Capture the cell that displays the provided text and extract its (X, Y) central coordinate. 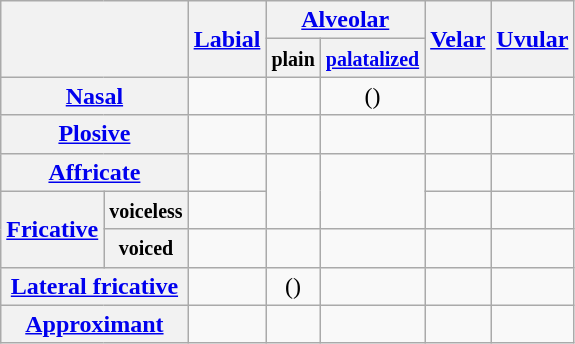
plain (293, 58)
Lateral fricative (94, 286)
Alveolar (346, 20)
Approximant (94, 324)
voiceless (146, 210)
Affricate (94, 172)
Uvular (532, 39)
Plosive (94, 134)
Labial (227, 39)
voiced (146, 248)
Nasal (94, 96)
Velar (458, 39)
palatalized (372, 58)
Fricative (52, 229)
